For the text-containing cell, return its midpoint in (X, Y) coordinate format. 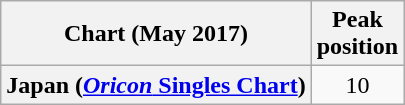
10 (357, 85)
Peakposition (357, 34)
Japan (Oricon Singles Chart) (156, 85)
Chart (May 2017) (156, 34)
